From the cell containing the given text, extract its center point as (x, y) coordinate. 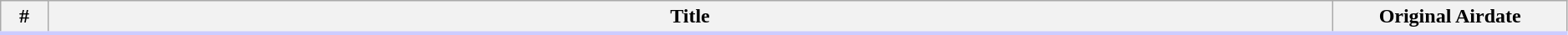
Title (690, 17)
Original Airdate (1450, 17)
# (24, 17)
